Find where the given text appears and provide that cell's center as (x, y) coordinate. 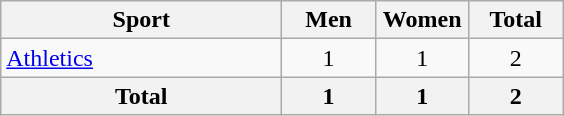
Sport (142, 20)
Athletics (142, 58)
Men (329, 20)
Women (422, 20)
